From the cell containing the given text, extract its center point as (x, y) coordinate. 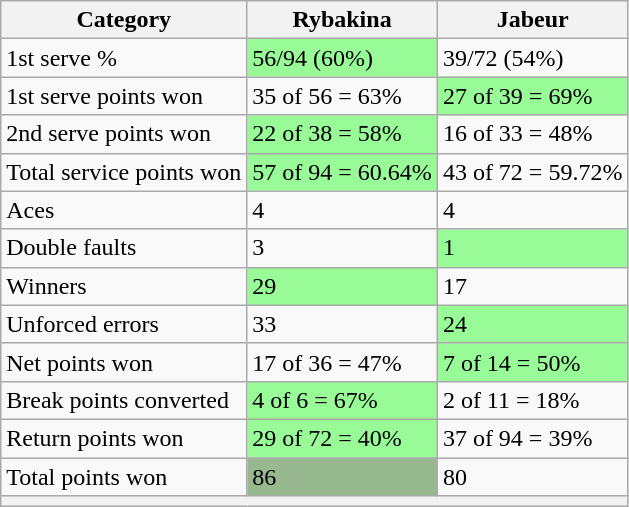
56/94 (60%) (342, 58)
24 (532, 324)
37 of 94 = 39% (532, 438)
7 of 14 = 50% (532, 362)
1 (532, 248)
Double faults (124, 248)
Unforced errors (124, 324)
43 of 72 = 59.72% (532, 172)
1st serve % (124, 58)
Break points converted (124, 400)
22 of 38 = 58% (342, 134)
Winners (124, 286)
1st serve points won (124, 96)
Total service points won (124, 172)
Net points won (124, 362)
2nd serve points won (124, 134)
35 of 56 = 63% (342, 96)
29 (342, 286)
86 (342, 477)
Rybakina (342, 20)
Return points won (124, 438)
33 (342, 324)
2 of 11 = 18% (532, 400)
3 (342, 248)
17 of 36 = 47% (342, 362)
Total points won (124, 477)
Jabeur (532, 20)
27 of 39 = 69% (532, 96)
57 of 94 = 60.64% (342, 172)
4 of 6 = 67% (342, 400)
Category (124, 20)
39/72 (54%) (532, 58)
17 (532, 286)
29 of 72 = 40% (342, 438)
80 (532, 477)
16 of 33 = 48% (532, 134)
Aces (124, 210)
